Detect which cell encompasses the target text, then output its (x, y) center coordinate. 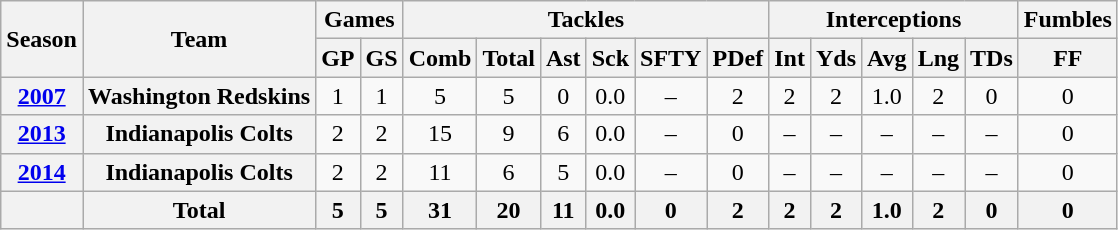
2013 (42, 134)
Avg (888, 58)
Games (360, 20)
Team (198, 39)
Interceptions (894, 20)
Washington Redskins (198, 96)
TDs (992, 58)
SFTY (671, 58)
Tackles (586, 20)
31 (440, 210)
15 (440, 134)
Fumbles (1068, 20)
2014 (42, 172)
Sck (610, 58)
Season (42, 39)
Ast (563, 58)
GS (382, 58)
GP (338, 58)
Int (790, 58)
2007 (42, 96)
20 (509, 210)
Comb (440, 58)
Lng (938, 58)
9 (509, 134)
PDef (738, 58)
Yds (836, 58)
FF (1068, 58)
